Pinpoint the cell where the given text exists, returning its [X, Y] midpoint coordinate. 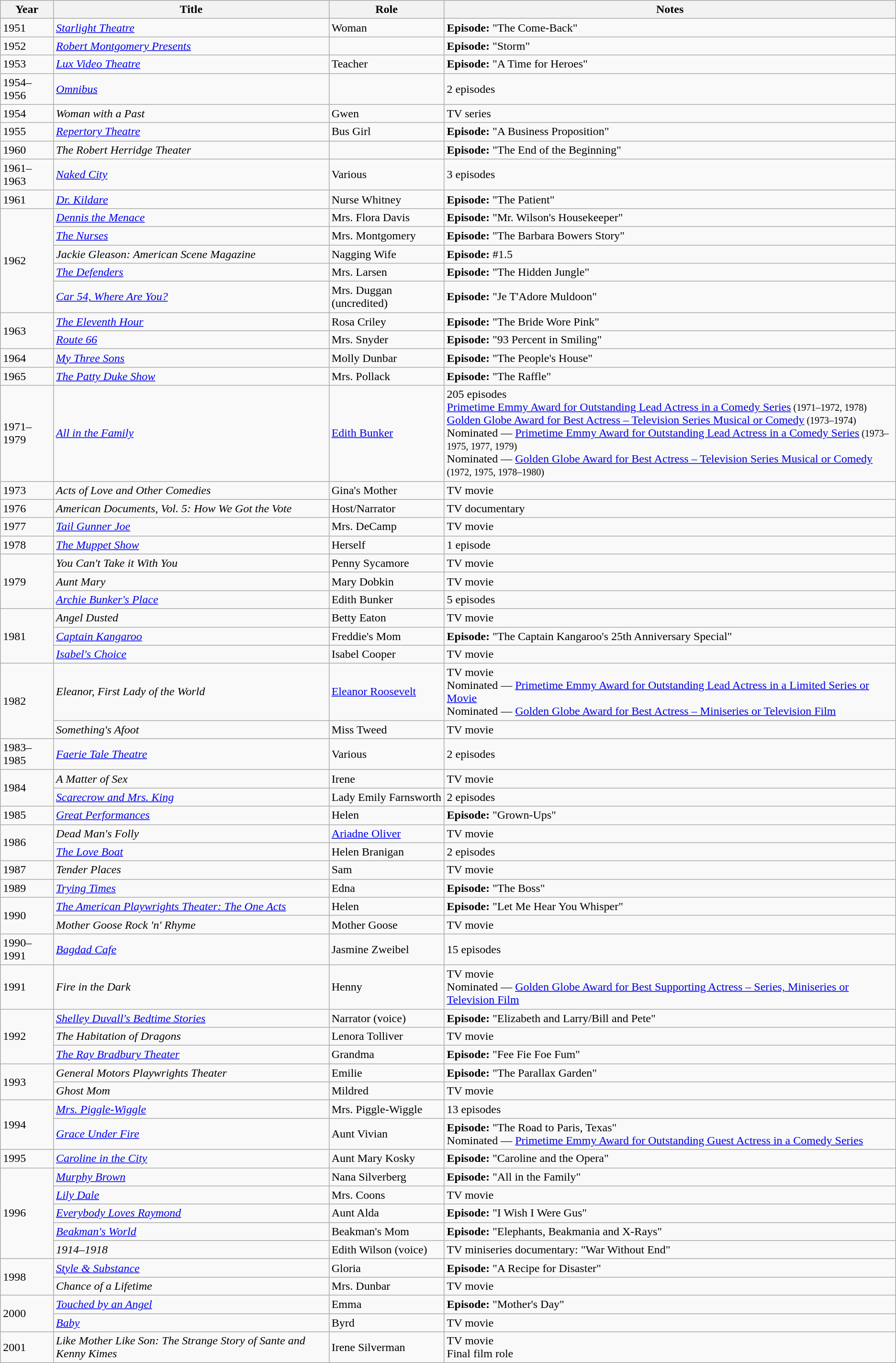
Woman [387, 28]
Episode: "Mother's Day" [670, 1304]
1989 [27, 888]
Jackie Gleason: American Scene Magazine [191, 254]
Woman with a Past [191, 113]
Something's Afoot [191, 730]
TV movieNominated — Golden Globe Award for Best Supporting Actress – Series, Miniseries or Television Film [670, 987]
1992 [27, 1036]
Dead Man's Folly [191, 834]
Episode: "Elizabeth and Larry/Bill and Pete" [670, 1018]
Style & Substance [191, 1268]
1986 [27, 843]
Ghost Mom [191, 1091]
Edna [387, 888]
Gwen [387, 113]
1990–1991 [27, 949]
Episode: "Let Me Hear You Whisper" [670, 906]
15 episodes [670, 949]
Episode: "93 Percent in Smiling" [670, 340]
The Eleventh Hour [191, 322]
Grandma [387, 1055]
Grace Under Fire [191, 1134]
The Defenders [191, 272]
1981 [27, 636]
The Nurses [191, 236]
Caroline in the City [191, 1159]
The Muppet Show [191, 545]
Eleanor Roosevelt [387, 692]
The Ray Bradbury Theater [191, 1055]
1996 [27, 1213]
1964 [27, 358]
Narrator (voice) [387, 1018]
1991 [27, 987]
Episode: "All in the Family" [670, 1177]
Nana Silverberg [387, 1177]
Archie Bunker's Place [191, 599]
1951 [27, 28]
Beakman's Mom [387, 1231]
Episode: "Grown-Ups" [670, 815]
Lux Video Theatre [191, 64]
Starlight Theatre [191, 28]
Miss Tweed [387, 730]
Captain Kangaroo [191, 636]
Tender Places [191, 870]
Baby [191, 1323]
Nagging Wife [387, 254]
Acts of Love and Other Comedies [191, 490]
1987 [27, 870]
Aunt Vivian [387, 1134]
5 episodes [670, 599]
Aunt Mary [191, 581]
Mrs. Coons [387, 1195]
1961–1963 [27, 174]
TV miniseries documentary: "War Without End" [670, 1250]
The Love Boat [191, 852]
Lily Dale [191, 1195]
Episode: "The Patient" [670, 199]
Episode: "The Hidden Jungle" [670, 272]
The Habitation of Dragons [191, 1036]
Episode: "Elephants, Beakmania and X-Rays" [670, 1231]
Isabel's Choice [191, 654]
3 episodes [670, 174]
Ariadne Oliver [387, 834]
My Three Sons [191, 358]
1994 [27, 1125]
Mrs. Pollack [387, 376]
Mrs. DeCamp [387, 527]
Rosa Criley [387, 322]
Irene Silverman [387, 1347]
Year [27, 10]
Angel Dusted [191, 618]
Herself [387, 545]
Helen Branigan [387, 852]
1985 [27, 815]
Episode: "A Time for Heroes" [670, 64]
2001 [27, 1347]
Tail Gunner Joe [191, 527]
1998 [27, 1277]
Freddie's Mom [387, 636]
1962 [27, 260]
Episode: "The Raffle" [670, 376]
Robert Montgomery Presents [191, 46]
Mary Dobkin [387, 581]
1955 [27, 132]
Mrs. Flora Davis [387, 217]
TV series [670, 113]
Fire in the Dark [191, 987]
Episode: "A Business Proposition" [670, 132]
1978 [27, 545]
Sam [387, 870]
Title [191, 10]
Gloria [387, 1268]
1971–1979 [27, 433]
Bagdad Cafe [191, 949]
The American Playwrights Theater: The One Acts [191, 906]
A Matter of Sex [191, 779]
Touched by an Angel [191, 1304]
Episode: "Mr. Wilson's Housekeeper" [670, 217]
1984 [27, 788]
Bus Girl [387, 132]
Episode: "The End of the Beginning" [670, 150]
Mrs. Snyder [387, 340]
Dr. Kildare [191, 199]
The Patty Duke Show [191, 376]
You Can't Take it With You [191, 563]
American Documents, Vol. 5: How We Got the Vote [191, 508]
Penny Sycamore [387, 563]
Episode: "The Barbara Bowers Story" [670, 236]
Chance of a Lifetime [191, 1286]
1960 [27, 150]
Episode: "Storm" [670, 46]
Episode: "The Parallax Garden" [670, 1073]
Episode: "The Boss" [670, 888]
Mrs. Dunbar [387, 1286]
Episode: "Caroline and the Opera" [670, 1159]
Episode: "Je T'Adore Muldoon" [670, 297]
Omnibus [191, 89]
Great Performances [191, 815]
1953 [27, 64]
Nurse Whitney [387, 199]
2000 [27, 1313]
TV documentary [670, 508]
Everybody Loves Raymond [191, 1213]
Betty Eaton [387, 618]
1983–1985 [27, 755]
Aunt Mary Kosky [387, 1159]
Mildred [387, 1091]
Mrs. Larsen [387, 272]
Episode: "The Road to Paris, Texas"Nominated — Primetime Emmy Award for Outstanding Guest Actress in a Comedy Series [670, 1134]
Lady Emily Farnsworth [387, 797]
Scarecrow and Mrs. King [191, 797]
1954 [27, 113]
1 episode [670, 545]
1952 [27, 46]
1914–1918 [191, 1250]
1973 [27, 490]
Teacher [387, 64]
Mrs. Montgomery [387, 236]
1976 [27, 508]
Episode: "A Recipe for Disaster" [670, 1268]
Shelley Duvall's Bedtime Stories [191, 1018]
Mother Goose [387, 924]
Mother Goose Rock 'n' Rhyme [191, 924]
1990 [27, 915]
General Motors Playwrights Theater [191, 1073]
Mrs. Duggan (uncredited) [387, 297]
1982 [27, 701]
Murphy Brown [191, 1177]
1965 [27, 376]
All in the Family [191, 433]
Irene [387, 779]
Like Mother Like Son: The Strange Story of Sante and Kenny Kimes [191, 1347]
Episode: "Fee Fie Foe Fum" [670, 1055]
13 episodes [670, 1109]
Host/Narrator [387, 508]
1961 [27, 199]
Lenora Tolliver [387, 1036]
Eleanor, First Lady of the World [191, 692]
Episode: "I Wish I Were Gus" [670, 1213]
Episode: "The Come-Back" [670, 28]
Jasmine Zweibel [387, 949]
Repertory Theatre [191, 132]
Episode: "The People's House" [670, 358]
1995 [27, 1159]
Naked City [191, 174]
Role [387, 10]
Episode: #1.5 [670, 254]
The Robert Herridge Theater [191, 150]
TV movieFinal film role [670, 1347]
Molly Dunbar [387, 358]
Henny [387, 987]
Dennis the Menace [191, 217]
Episode: "The Bride Wore Pink" [670, 322]
Beakman's World [191, 1231]
Byrd [387, 1323]
1993 [27, 1082]
Faerie Tale Theatre [191, 755]
1977 [27, 527]
Notes [670, 10]
1954–1956 [27, 89]
Car 54, Where Are You? [191, 297]
1979 [27, 581]
Emma [387, 1304]
Isabel Cooper [387, 654]
Edith Wilson (voice) [387, 1250]
1963 [27, 331]
Route 66 [191, 340]
Gina's Mother [387, 490]
Episode: "The Captain Kangaroo's 25th Anniversary Special" [670, 636]
Aunt Alda [387, 1213]
Trying Times [191, 888]
Emilie [387, 1073]
